For the text-containing cell, return its midpoint in [x, y] coordinate format. 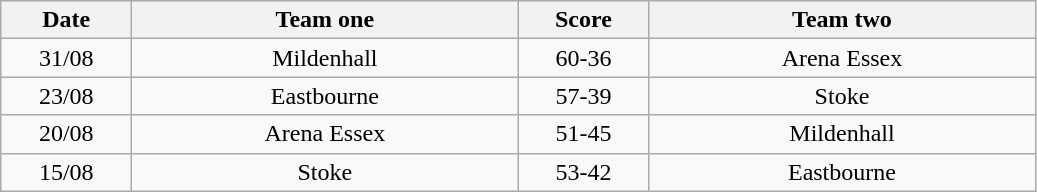
Team one [325, 20]
Date [66, 20]
31/08 [66, 58]
57-39 [584, 96]
Score [584, 20]
23/08 [66, 96]
15/08 [66, 172]
60-36 [584, 58]
20/08 [66, 134]
53-42 [584, 172]
51-45 [584, 134]
Team two [842, 20]
